Output the (X, Y) coordinate of the center of the cell containing the given text.  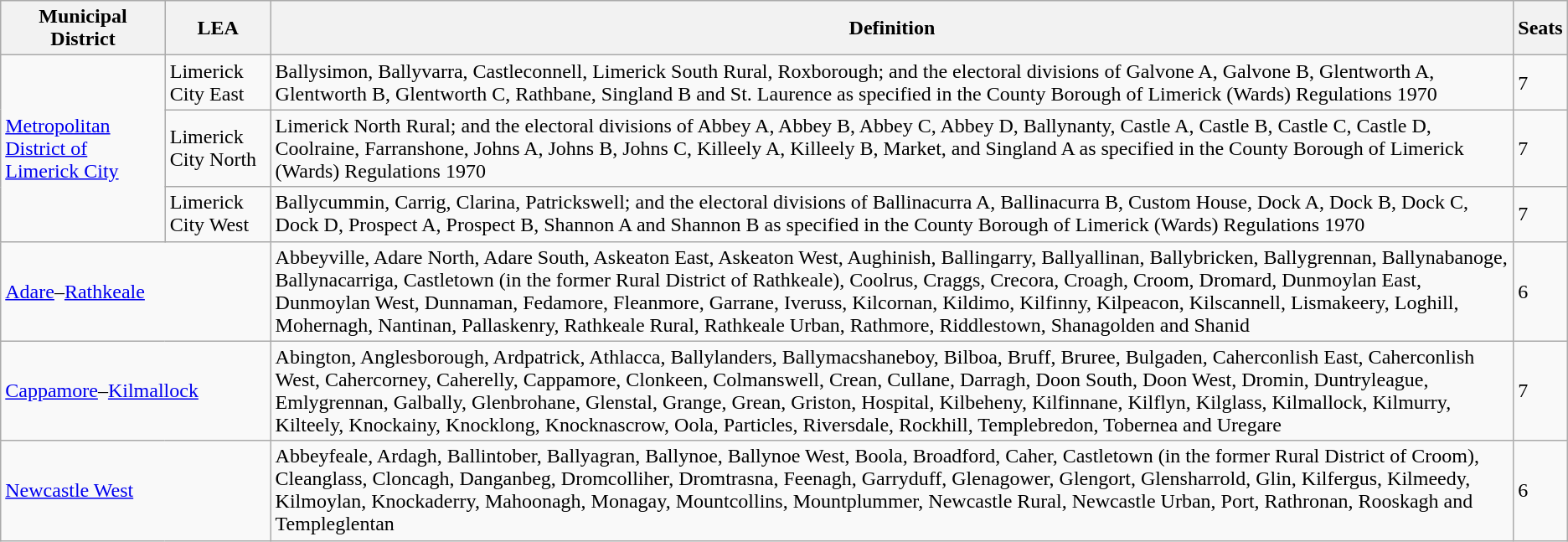
Seats (1540, 28)
Adare–Rathkeale (136, 292)
Limerick City West (218, 214)
Limerick City East (218, 82)
LEA (218, 28)
Municipal District (83, 28)
Newcastle West (136, 491)
Definition (892, 28)
Cappamore–Kilmallock (136, 390)
Limerick City North (218, 148)
Metropolitan District of Limerick City (83, 148)
